Find where the given text appears and provide that cell's center as (X, Y) coordinate. 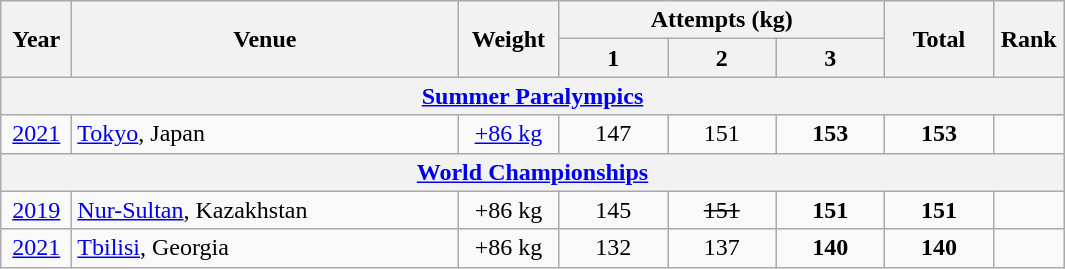
145 (614, 210)
147 (614, 134)
Attempts (kg) (722, 20)
Summer Paralympics (533, 96)
Tokyo, Japan (265, 134)
132 (614, 248)
Weight (508, 39)
World Championships (533, 172)
3 (830, 58)
137 (722, 248)
2 (722, 58)
Year (36, 39)
Total (940, 39)
1 (614, 58)
Rank (1028, 39)
Tbilisi, Georgia (265, 248)
Venue (265, 39)
2019 (36, 210)
Nur-Sultan, Kazakhstan (265, 210)
